Identify which cell holds the provided text, then report its (x, y) central coordinate. 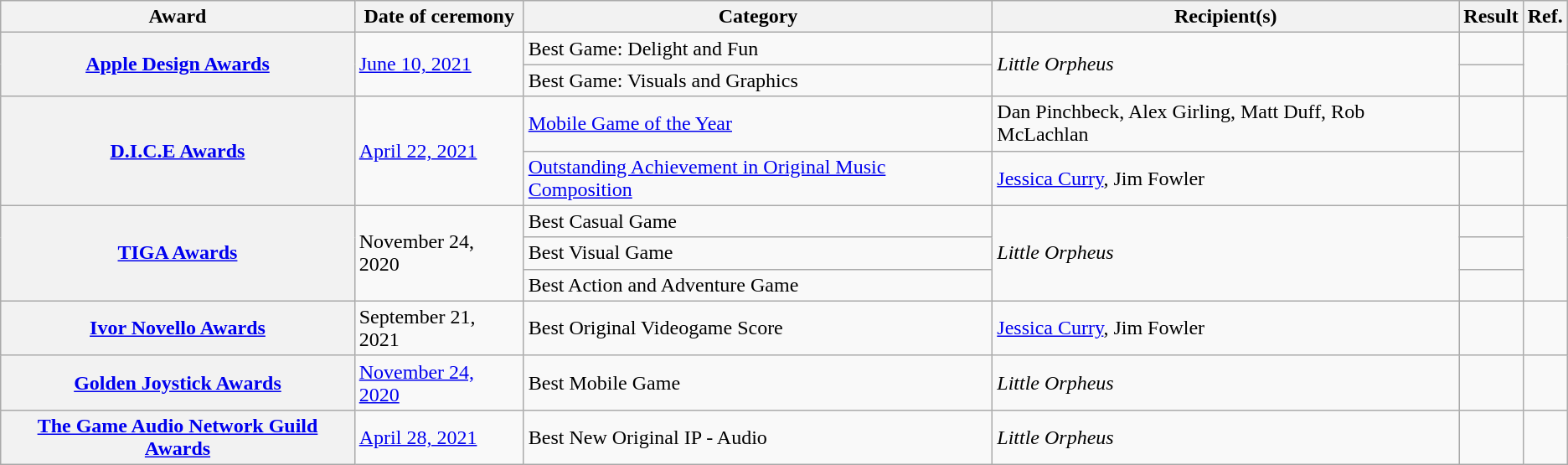
Best Game: Visuals and Graphics (758, 80)
April 22, 2021 (439, 151)
June 10, 2021 (439, 65)
Recipient(s) (1226, 17)
Result (1491, 17)
Outstanding Achievement in Original Music Composition (758, 178)
Dan Pinchbeck, Alex Girling, Matt Duff, Rob McLachlan (1226, 124)
The Game Audio Network Guild Awards (178, 437)
Mobile Game of the Year (758, 124)
Category (758, 17)
September 21, 2021 (439, 328)
Best Original Videogame Score (758, 328)
Best Game: Delight and Fun (758, 49)
Best Casual Game (758, 221)
Date of ceremony (439, 17)
Ref. (1545, 17)
Best New Original IP - Audio (758, 437)
Award (178, 17)
Best Visual Game (758, 253)
Ivor Novello Awards (178, 328)
Best Action and Adventure Game (758, 285)
TIGA Awards (178, 253)
April 28, 2021 (439, 437)
Apple Design Awards (178, 65)
Best Mobile Game (758, 382)
Golden Joystick Awards (178, 382)
D.I.C.E Awards (178, 151)
